Determine the [X, Y] coordinate at the center of the cell enclosing the given text.  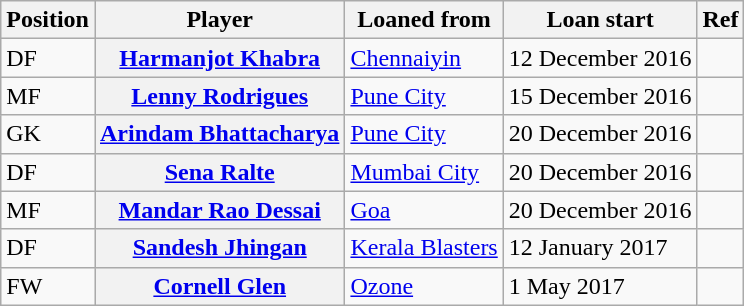
Loan start [600, 20]
FW [48, 286]
Sena Ralte [219, 172]
Lenny Rodrigues [219, 96]
Player [219, 20]
12 December 2016 [600, 58]
Chennaiyin [424, 58]
Ref [720, 20]
Ozone [424, 286]
Mumbai City [424, 172]
GK [48, 134]
15 December 2016 [600, 96]
Sandesh Jhingan [219, 248]
Loaned from [424, 20]
Arindam Bhattacharya [219, 134]
Position [48, 20]
Mandar Rao Dessai [219, 210]
12 January 2017 [600, 248]
Cornell Glen [219, 286]
Harmanjot Khabra [219, 58]
1 May 2017 [600, 286]
Kerala Blasters [424, 248]
Goa [424, 210]
